Provide the [X, Y] coordinate of the cell's center where the given text is located.  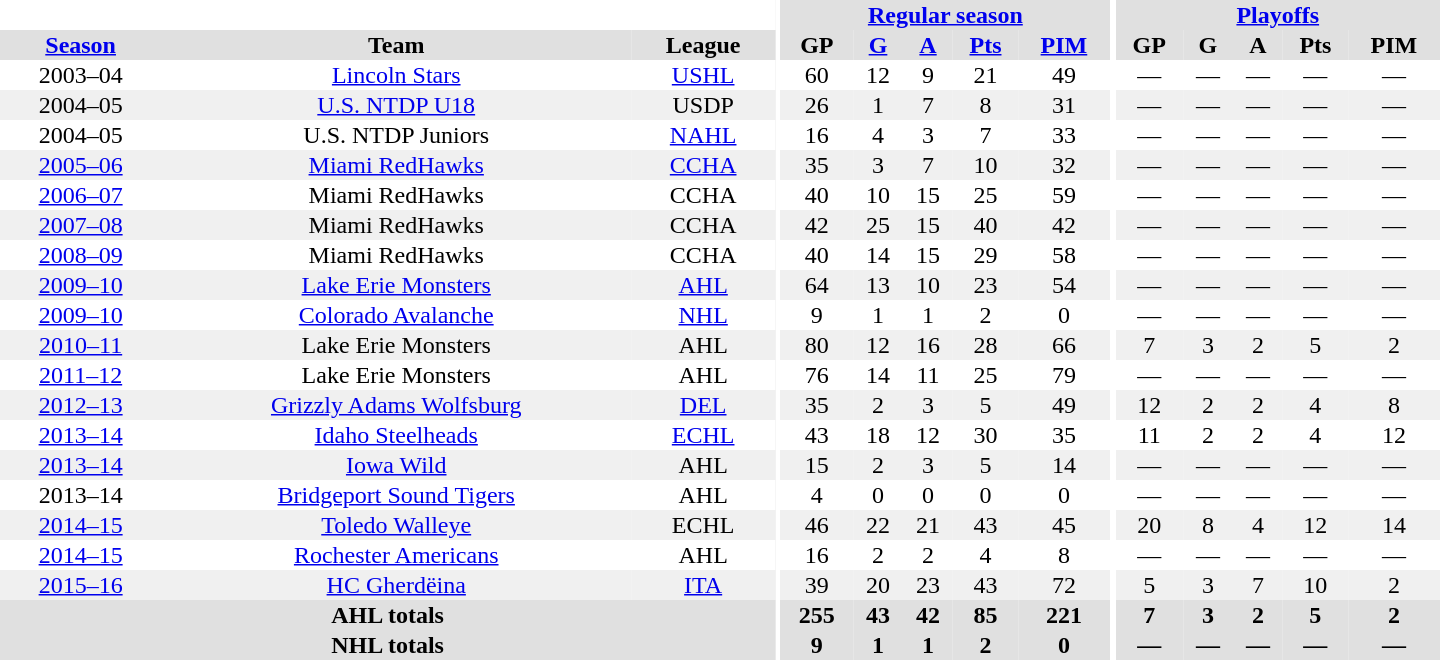
Grizzly Adams Wolfsburg [396, 405]
85 [986, 615]
Regular season [946, 15]
18 [878, 435]
54 [1064, 285]
2008–09 [80, 255]
31 [1064, 105]
Lincoln Stars [396, 75]
2015–16 [80, 585]
Team [396, 45]
U.S. NTDP U18 [396, 105]
13 [878, 285]
221 [1064, 615]
Iowa Wild [396, 465]
Toledo Walleye [396, 525]
26 [817, 105]
DEL [703, 405]
Rochester Americans [396, 555]
22 [878, 525]
66 [1064, 345]
64 [817, 285]
2011–12 [80, 375]
League [703, 45]
30 [986, 435]
2012–13 [80, 405]
79 [1064, 375]
80 [817, 345]
Colorado Avalanche [396, 315]
28 [986, 345]
AHL totals [388, 615]
72 [1064, 585]
2010–11 [80, 345]
45 [1064, 525]
33 [1064, 135]
39 [817, 585]
76 [817, 375]
46 [817, 525]
Bridgeport Sound Tigers [396, 495]
2005–06 [80, 165]
NAHL [703, 135]
2003–04 [80, 75]
2007–08 [80, 225]
32 [1064, 165]
255 [817, 615]
Playoffs [1278, 15]
Season [80, 45]
29 [986, 255]
NHL [703, 315]
U.S. NTDP Juniors [396, 135]
58 [1064, 255]
USDP [703, 105]
2006–07 [80, 195]
HC Gherdëina [396, 585]
59 [1064, 195]
USHL [703, 75]
NHL totals [388, 645]
Idaho Steelheads [396, 435]
60 [817, 75]
ITA [703, 585]
